Output the [x, y] coordinate of the center of the cell containing the given text.  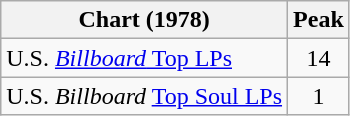
14 [319, 58]
Peak [319, 20]
U.S. Billboard Top LPs [144, 58]
Chart (1978) [144, 20]
1 [319, 96]
U.S. Billboard Top Soul LPs [144, 96]
